Provide the (x, y) coordinate of the cell's center where the given text is located.  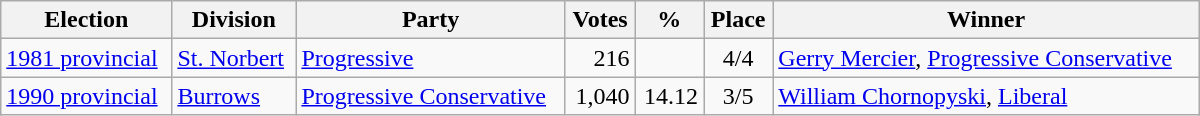
1990 provincial (86, 96)
% (670, 20)
St. Norbert (234, 58)
Party (430, 20)
Votes (600, 20)
14.12 (670, 96)
1,040 (600, 96)
Election (86, 20)
Winner (986, 20)
Division (234, 20)
Place (738, 20)
216 (600, 58)
Progressive (430, 58)
Burrows (234, 96)
1981 provincial (86, 58)
3/5 (738, 96)
Gerry Mercier, Progressive Conservative (986, 58)
Progressive Conservative (430, 96)
4/4 (738, 58)
William Chornopyski, Liberal (986, 96)
